Identify which cell holds the provided text, then report its (X, Y) central coordinate. 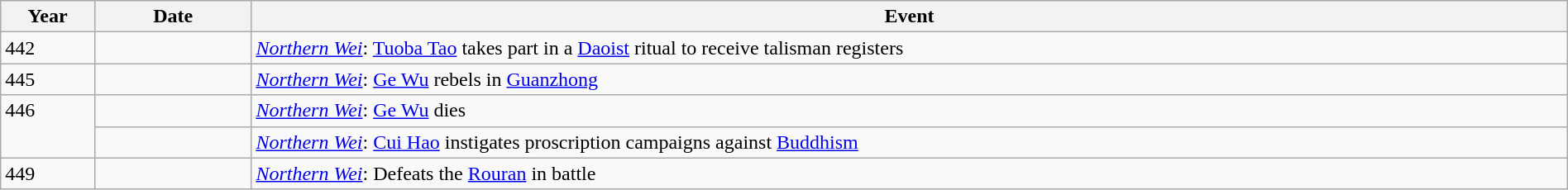
Event (910, 17)
Northern Wei: Ge Wu dies (910, 111)
Northern Wei: Ge Wu rebels in Guanzhong (910, 79)
449 (48, 173)
442 (48, 48)
Northern Wei: Defeats the Rouran in battle (910, 173)
Northern Wei: Tuoba Tao takes part in a Daoist ritual to receive talisman registers (910, 48)
Year (48, 17)
446 (48, 126)
Date (172, 17)
Northern Wei: Cui Hao instigates proscription campaigns against Buddhism (910, 142)
445 (48, 79)
